Output the [x, y] coordinate of the center of the cell containing the given text.  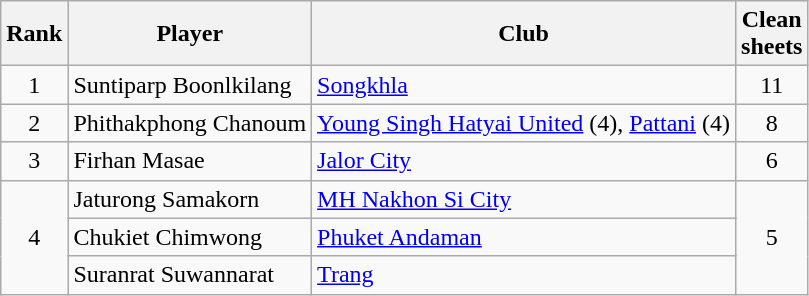
Suntiparp Boonlkilang [190, 85]
6 [772, 161]
3 [34, 161]
Phithakphong Chanoum [190, 123]
1 [34, 85]
Young Singh Hatyai United (4), Pattani (4) [524, 123]
Trang [524, 275]
Club [524, 34]
Cleansheets [772, 34]
Chukiet Chimwong [190, 237]
5 [772, 237]
Firhan Masae [190, 161]
Rank [34, 34]
Jaturong Samakorn [190, 199]
Suranrat Suwannarat [190, 275]
Phuket Andaman [524, 237]
8 [772, 123]
11 [772, 85]
MH Nakhon Si City [524, 199]
Player [190, 34]
2 [34, 123]
Jalor City [524, 161]
4 [34, 237]
Songkhla [524, 85]
